Determine the [x, y] coordinate at the center of the cell enclosing the given text.  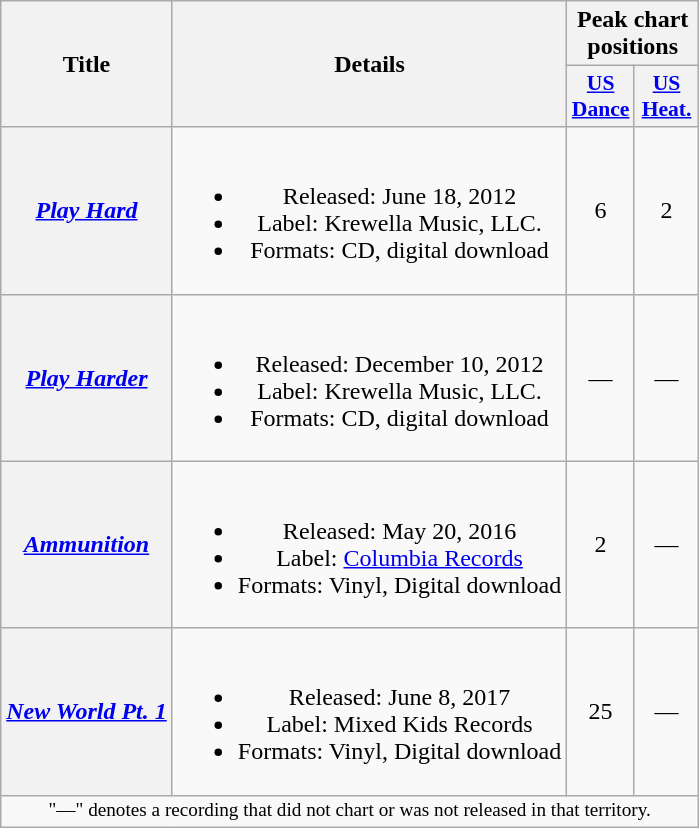
Play Hard [87, 210]
Details [369, 64]
Released: May 20, 2016Label: Columbia RecordsFormats: Vinyl, Digital download [369, 544]
Play Harder [87, 378]
"—" denotes a recording that did not chart or was not released in that territory. [350, 811]
USHeat. [666, 96]
Released: June 18, 2012Label: Krewella Music, LLC.Formats: CD, digital download [369, 210]
USDance [601, 96]
Ammunition [87, 544]
Released: June 8, 2017Label: Mixed Kids RecordsFormats: Vinyl, Digital download [369, 712]
Peak chart positions [633, 34]
New World Pt. 1 [87, 712]
Title [87, 64]
6 [601, 210]
25 [601, 712]
Released: December 10, 2012Label: Krewella Music, LLC.Formats: CD, digital download [369, 378]
